Detect which cell encompasses the target text, then output its [X, Y] center coordinate. 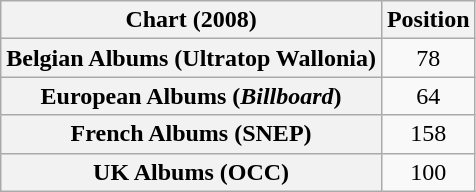
European Albums (Billboard) [192, 96]
158 [428, 134]
64 [428, 96]
Chart (2008) [192, 20]
French Albums (SNEP) [192, 134]
Position [428, 20]
Belgian Albums (Ultratop Wallonia) [192, 58]
100 [428, 172]
UK Albums (OCC) [192, 172]
78 [428, 58]
